For the text-containing cell, return its midpoint in [x, y] coordinate format. 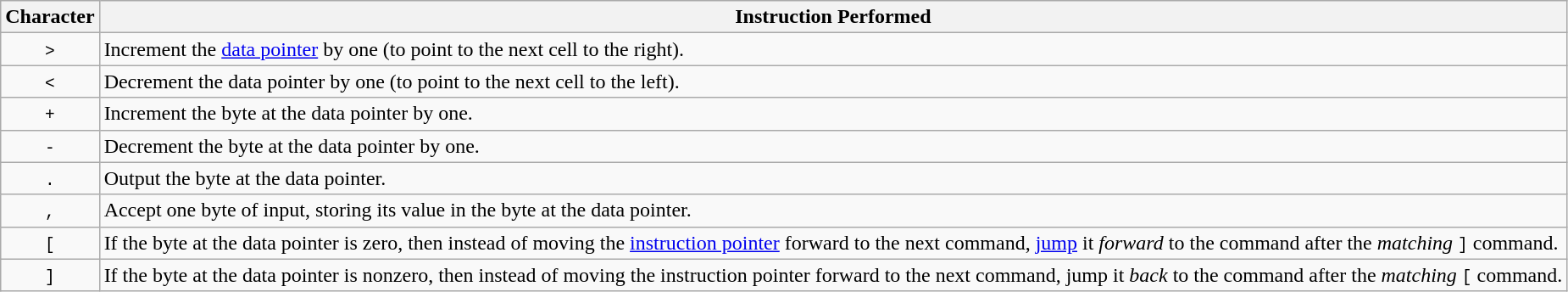
. [50, 178]
< [50, 81]
Decrement the data pointer by one (to point to the next cell to the left). [833, 81]
Increment the byte at the data pointer by one. [833, 114]
Increment the data pointer by one (to point to the next cell to the right). [833, 49]
Decrement the byte at the data pointer by one. [833, 146]
] [50, 275]
, [50, 211]
Character [50, 17]
> [50, 49]
+ [50, 114]
Output the byte at the data pointer. [833, 178]
Accept one byte of input, storing its value in the byte at the data pointer. [833, 211]
Instruction Performed [833, 17]
[ [50, 243]
- [50, 146]
